Provide the [x, y] coordinate of the cell's center where the given text is located.  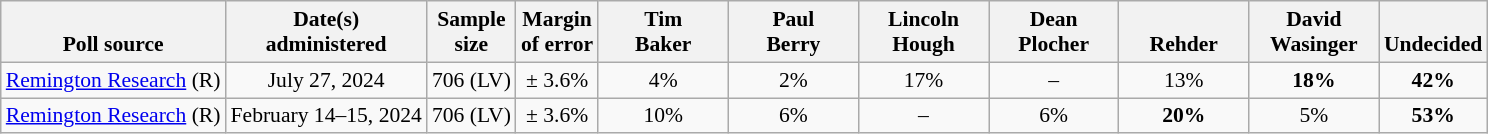
Marginof error [557, 32]
DeanPlocher [1054, 32]
17% [923, 80]
18% [1314, 80]
Poll source [114, 32]
42% [1433, 80]
5% [1314, 116]
20% [1184, 116]
2% [793, 80]
53% [1433, 116]
13% [1184, 80]
4% [663, 80]
TimBaker [663, 32]
Samplesize [472, 32]
Undecided [1433, 32]
Date(s)administered [326, 32]
July 27, 2024 [326, 80]
LincolnHough [923, 32]
Rehder [1184, 32]
February 14–15, 2024 [326, 116]
PaulBerry [793, 32]
10% [663, 116]
DavidWasinger [1314, 32]
